Find where the given text appears and provide that cell's center as (X, Y) coordinate. 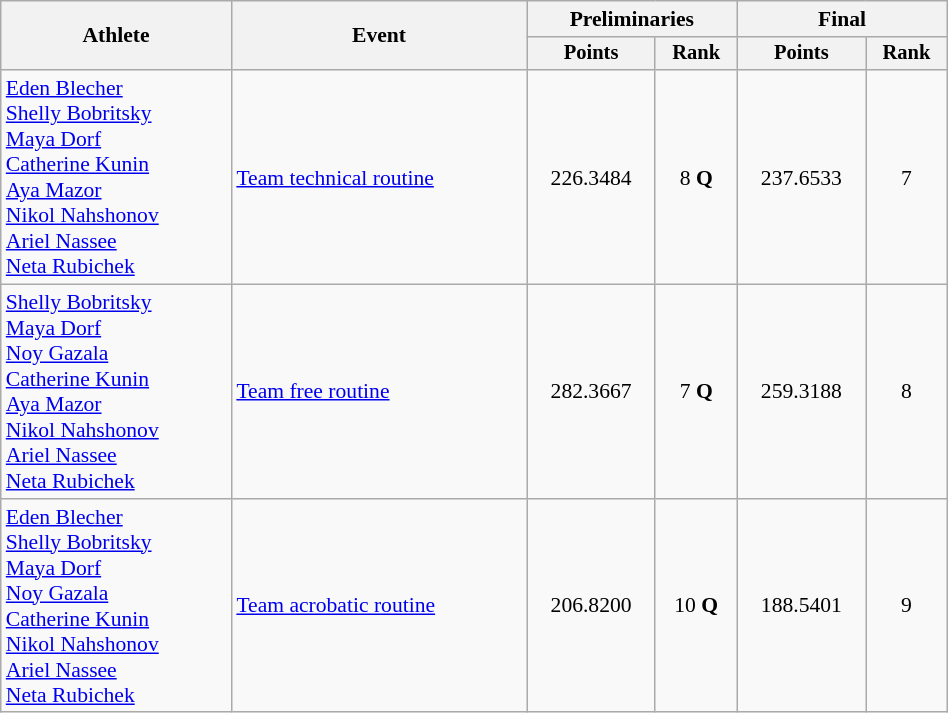
Team acrobatic routine (378, 606)
259.3188 (802, 392)
226.3484 (592, 177)
8 (907, 392)
9 (907, 606)
Final (842, 19)
206.8200 (592, 606)
Team technical routine (378, 177)
8 Q (696, 177)
10 Q (696, 606)
Eden BlecherShelly BobritskyMaya DorfCatherine KuninAya MazorNikol NahshonovAriel NasseeNeta Rubichek (116, 177)
7 Q (696, 392)
Athlete (116, 36)
237.6533 (802, 177)
Team free routine (378, 392)
7 (907, 177)
Event (378, 36)
282.3667 (592, 392)
Eden BlecherShelly BobritskyMaya DorfNoy GazalaCatherine KuninNikol NahshonovAriel NasseeNeta Rubichek (116, 606)
Preliminaries (632, 19)
Shelly BobritskyMaya DorfNoy GazalaCatherine KuninAya MazorNikol NahshonovAriel NasseeNeta Rubichek (116, 392)
188.5401 (802, 606)
